Provide the [X, Y] coordinate of the cell's center where the given text is located.  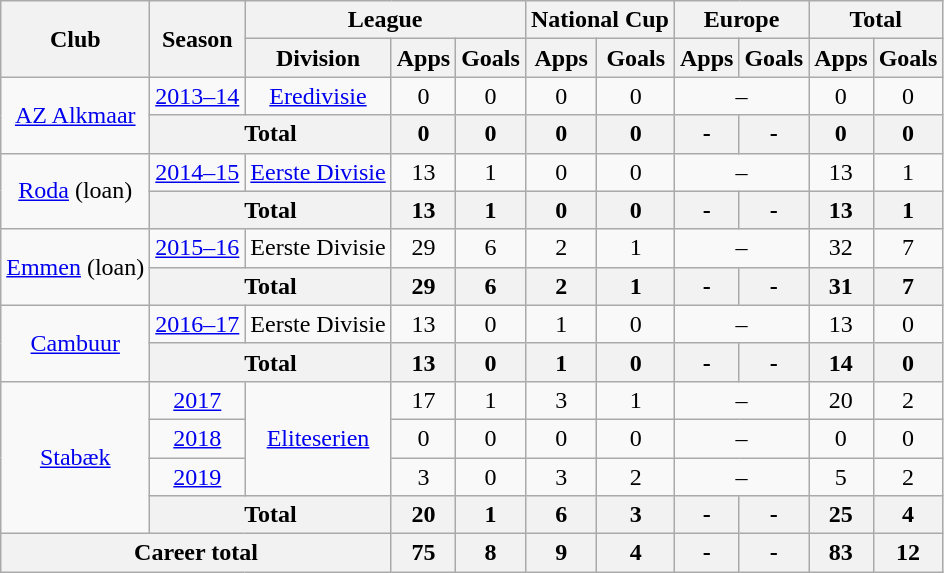
5 [841, 477]
83 [841, 553]
Career total [196, 553]
Stabæk [76, 457]
2017 [198, 400]
12 [908, 553]
9 [561, 553]
Emmen (loan) [76, 267]
2014–15 [198, 172]
Club [76, 39]
2016–17 [198, 324]
2013–14 [198, 96]
Europe [741, 20]
75 [423, 553]
Division [318, 58]
Season [198, 39]
17 [423, 400]
Roda (loan) [76, 191]
2019 [198, 477]
14 [841, 362]
Eliteserien [318, 438]
31 [841, 286]
2015–16 [198, 248]
AZ Alkmaar [76, 115]
2018 [198, 438]
League [386, 20]
Eredivisie [318, 96]
National Cup [600, 20]
32 [841, 248]
25 [841, 515]
8 [491, 553]
Cambuur [76, 343]
